Pinpoint the cell where the given text exists, returning its [X, Y] midpoint coordinate. 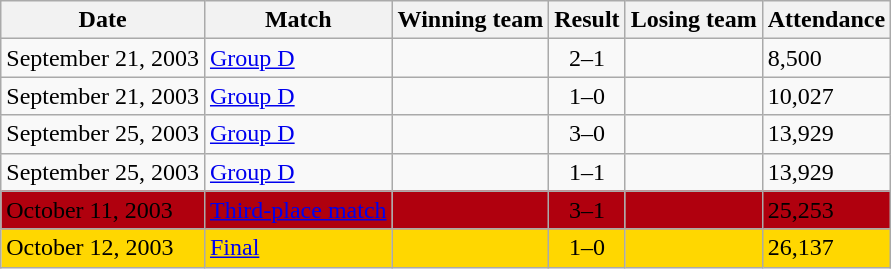
2–1 [587, 58]
3–1 [587, 210]
Match [298, 20]
Result [587, 20]
Final [298, 248]
8,500 [826, 58]
October 12, 2003 [103, 248]
1–1 [587, 172]
Winning team [470, 20]
26,137 [826, 248]
25,253 [826, 210]
Attendance [826, 20]
10,027 [826, 96]
Third-place match [298, 210]
Date [103, 20]
October 11, 2003 [103, 210]
3–0 [587, 134]
Losing team [694, 20]
